Locate the cell with the specified text and output its [x, y] center coordinate. 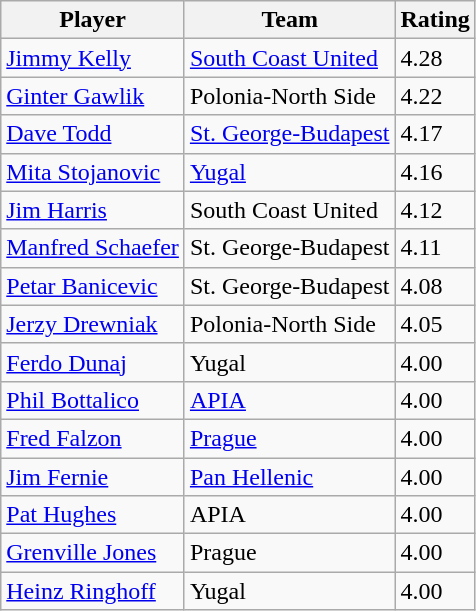
4.22 [435, 96]
Ferdo Dunaj [93, 362]
Jimmy Kelly [93, 58]
Jim Harris [93, 210]
4.17 [435, 134]
4.12 [435, 210]
Team [290, 20]
4.28 [435, 58]
Heinz Ringhoff [93, 591]
Phil Bottalico [93, 400]
Jim Fernie [93, 477]
Pat Hughes [93, 515]
Grenville Jones [93, 553]
Fred Falzon [93, 438]
Ginter Gawlik [93, 96]
Rating [435, 20]
Petar Banicevic [93, 286]
4.05 [435, 324]
Dave Todd [93, 134]
Pan Hellenic [290, 477]
4.16 [435, 172]
4.11 [435, 248]
Mita Stojanovic [93, 172]
Player [93, 20]
4.08 [435, 286]
Jerzy Drewniak [93, 324]
Manfred Schaefer [93, 248]
